Output the (x, y) coordinate of the center of the cell containing the given text.  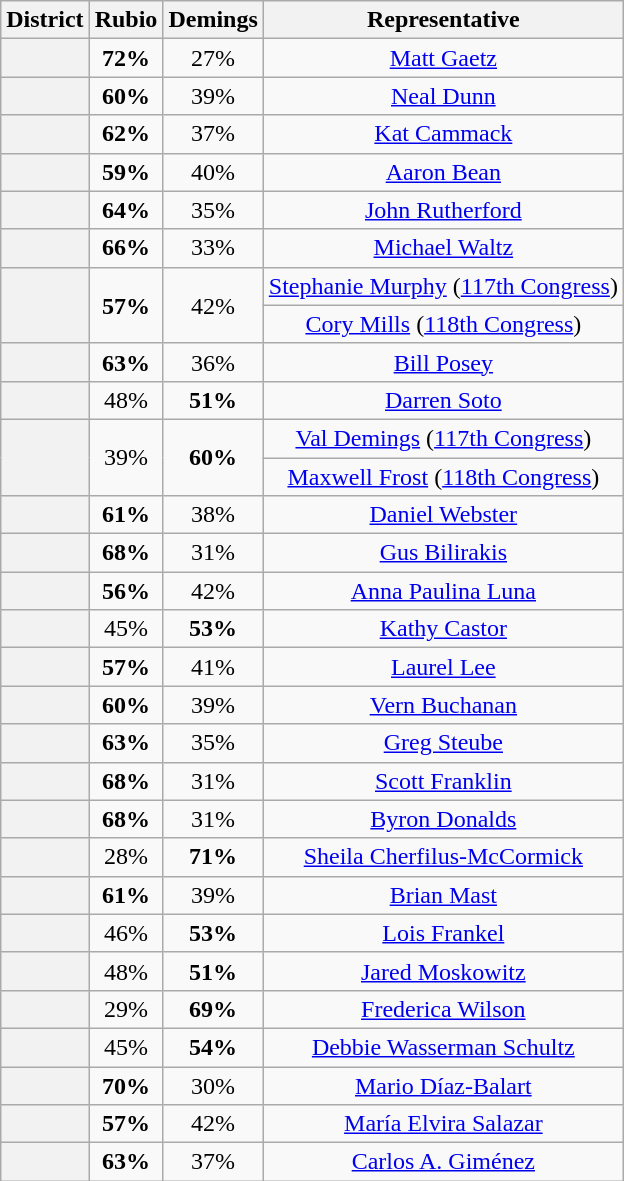
54% (213, 1047)
Matt Gaetz (443, 58)
Kathy Castor (443, 629)
27% (213, 58)
64% (126, 210)
33% (213, 248)
36% (213, 362)
Byron Donalds (443, 819)
Carlos A. Giménez (443, 1162)
Mario Díaz-Balart (443, 1085)
30% (213, 1085)
71% (213, 857)
Maxwell Frost (118th Congress) (443, 477)
Scott Franklin (443, 781)
Kat Cammack (443, 134)
69% (213, 1009)
Greg Steube (443, 743)
38% (213, 515)
Anna Paulina Luna (443, 591)
Cory Mills (118th Congress) (443, 324)
Lois Frankel (443, 933)
66% (126, 248)
Neal Dunn (443, 96)
Frederica Wilson (443, 1009)
Val Demings (117th Congress) (443, 438)
Stephanie Murphy (117th Congress) (443, 286)
41% (213, 667)
62% (126, 134)
Bill Posey (443, 362)
56% (126, 591)
Demings (213, 20)
70% (126, 1085)
John Rutherford (443, 210)
Aaron Bean (443, 172)
59% (126, 172)
72% (126, 58)
40% (213, 172)
28% (126, 857)
46% (126, 933)
Sheila Cherfilus-McCormick (443, 857)
29% (126, 1009)
Jared Moskowitz (443, 971)
Vern Buchanan (443, 705)
Rubio (126, 20)
Gus Bilirakis (443, 553)
Michael Waltz (443, 248)
Laurel Lee (443, 667)
Brian Mast (443, 895)
District (45, 20)
Representative (443, 20)
Daniel Webster (443, 515)
Darren Soto (443, 400)
María Elvira Salazar (443, 1124)
Debbie Wasserman Schultz (443, 1047)
